Return the (x, y) coordinate for the center point of the cell that contains the specified text.  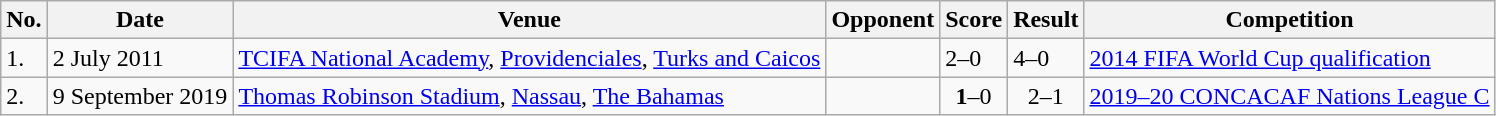
Result (1046, 20)
1–0 (974, 96)
Venue (530, 20)
1. (24, 58)
Competition (1290, 20)
2–1 (1046, 96)
2014 FIFA World Cup qualification (1290, 58)
Thomas Robinson Stadium, Nassau, The Bahamas (530, 96)
4–0 (1046, 58)
2 July 2011 (140, 58)
2–0 (974, 58)
Score (974, 20)
2019–20 CONCACAF Nations League C (1290, 96)
Date (140, 20)
2. (24, 96)
Opponent (883, 20)
9 September 2019 (140, 96)
No. (24, 20)
TCIFA National Academy, Providenciales, Turks and Caicos (530, 58)
